Find where the given text appears and provide that cell's center as [x, y] coordinate. 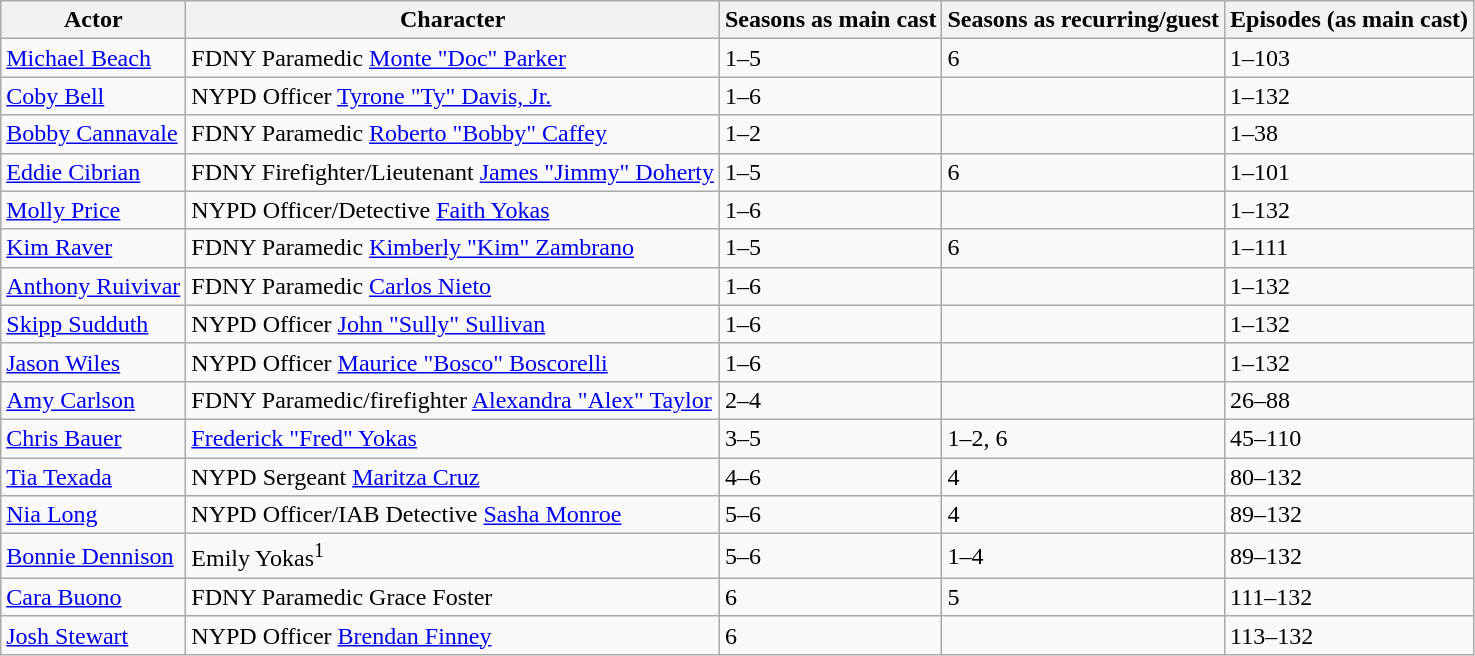
FDNY Paramedic Roberto "Bobby" Caffey [453, 134]
1–103 [1350, 58]
1–2, 6 [1084, 438]
FDNY Paramedic Monte "Doc" Parker [453, 58]
Michael Beach [94, 58]
111–132 [1350, 597]
Molly Price [94, 210]
Cara Buono [94, 597]
Character [453, 20]
Chris Bauer [94, 438]
Eddie Cibrian [94, 172]
Kim Raver [94, 248]
NYPD Officer/IAB Detective Sasha Monroe [453, 515]
80–132 [1350, 477]
NYPD Officer Tyrone "Ty" Davis, Jr. [453, 96]
Emily Yokas1 [453, 556]
Episodes (as main cast) [1350, 20]
NYPD Officer Maurice "Bosco" Boscorelli [453, 362]
Amy Carlson [94, 400]
Coby Bell [94, 96]
1–4 [1084, 556]
3–5 [830, 438]
5 [1084, 597]
Jason Wiles [94, 362]
NYPD Sergeant Maritza Cruz [453, 477]
Seasons as main cast [830, 20]
Nia Long [94, 515]
1–101 [1350, 172]
FDNY Firefighter/Lieutenant James "Jimmy" Doherty [453, 172]
26–88 [1350, 400]
FDNY Paramedic Kimberly "Kim" Zambrano [453, 248]
Josh Stewart [94, 635]
Seasons as recurring/guest [1084, 20]
4–6 [830, 477]
Skipp Sudduth [94, 324]
FDNY Paramedic Carlos Nieto [453, 286]
2–4 [830, 400]
1–111 [1350, 248]
Tia Texada [94, 477]
45–110 [1350, 438]
113–132 [1350, 635]
NYPD Officer/Detective Faith Yokas [453, 210]
Actor [94, 20]
1–38 [1350, 134]
FDNY Paramedic/firefighter Alexandra "Alex" Taylor [453, 400]
NYPD Officer Brendan Finney [453, 635]
Anthony Ruivivar [94, 286]
FDNY Paramedic Grace Foster [453, 597]
1–2 [830, 134]
Bonnie Dennison [94, 556]
NYPD Officer John "Sully" Sullivan [453, 324]
Bobby Cannavale [94, 134]
Frederick "Fred" Yokas [453, 438]
